Locate the cell with the specified text and output its (X, Y) center coordinate. 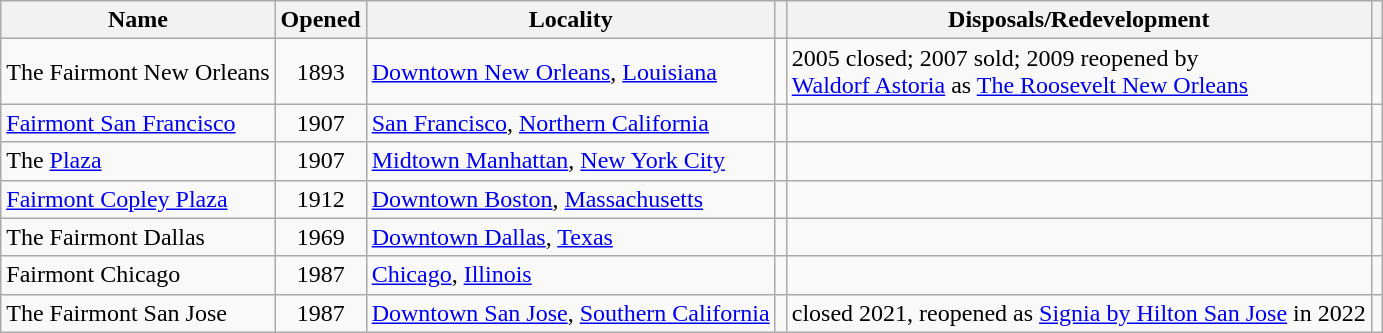
Chicago, Illinois (570, 275)
Fairmont Chicago (138, 275)
Disposals/Redevelopment (1078, 20)
closed 2021, reopened as Signia by Hilton San Jose in 2022 (1078, 313)
Locality (570, 20)
Fairmont Copley Plaza (138, 199)
Downtown Boston, Massachusetts (570, 199)
Downtown New Orleans, Louisiana (570, 72)
Name (138, 20)
San Francisco, Northern California (570, 123)
The Fairmont New Orleans (138, 72)
1893 (320, 72)
The Fairmont Dallas (138, 237)
Downtown San Jose, Southern California (570, 313)
Midtown Manhattan, New York City (570, 161)
2005 closed; 2007 sold; 2009 reopened by Waldorf Astoria as The Roosevelt New Orleans (1078, 72)
1969 (320, 237)
Downtown Dallas, Texas (570, 237)
1912 (320, 199)
The Plaza (138, 161)
Opened (320, 20)
The Fairmont San Jose (138, 313)
Fairmont San Francisco (138, 123)
